Identify which cell holds the provided text, then report its (X, Y) central coordinate. 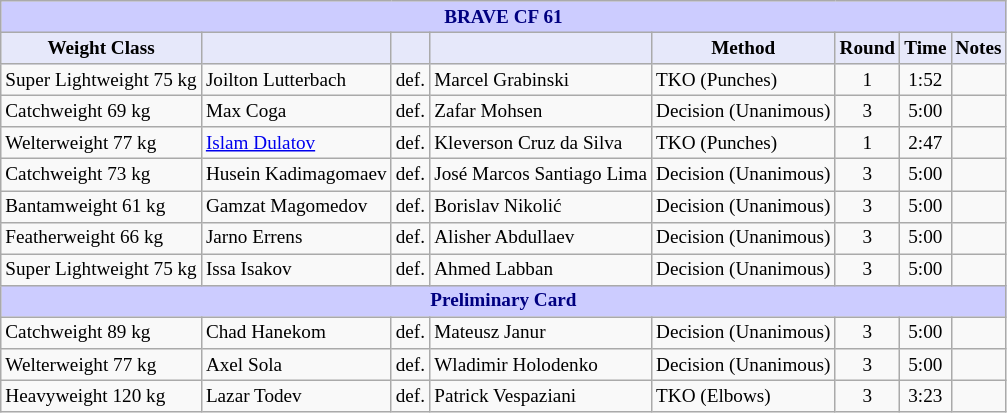
Weight Class (102, 48)
2:47 (926, 143)
Chad Hanekom (296, 333)
Islam Dulatov (296, 143)
Time (926, 48)
Round (868, 48)
Bantamweight 61 kg (102, 206)
Kleverson Cruz da Silva (541, 143)
Alisher Abdullaev (541, 238)
3:23 (926, 396)
Marcel Grabinski (541, 80)
Mateusz Janur (541, 333)
Axel Sola (296, 365)
Joilton Lutterbach (296, 80)
José Marcos Santiago Lima (541, 175)
Notes (978, 48)
Heavyweight 120 kg (102, 396)
Jarno Errens (296, 238)
Gamzat Magomedov (296, 206)
Catchweight 73 kg (102, 175)
Zafar Mohsen (541, 111)
Ahmed Labban (541, 270)
TKO (Elbows) (742, 396)
Catchweight 89 kg (102, 333)
Preliminary Card (504, 301)
1:52 (926, 80)
Wladimir Holodenko (541, 365)
Husein Kadimagomaev (296, 175)
Lazar Todev (296, 396)
Catchweight 69 kg (102, 111)
Issa Isakov (296, 270)
Patrick Vespaziani (541, 396)
Max Coga (296, 111)
Borislav Nikolić (541, 206)
BRAVE CF 61 (504, 17)
Method (742, 48)
Featherweight 66 kg (102, 238)
